For the text-containing cell, return its midpoint in [x, y] coordinate format. 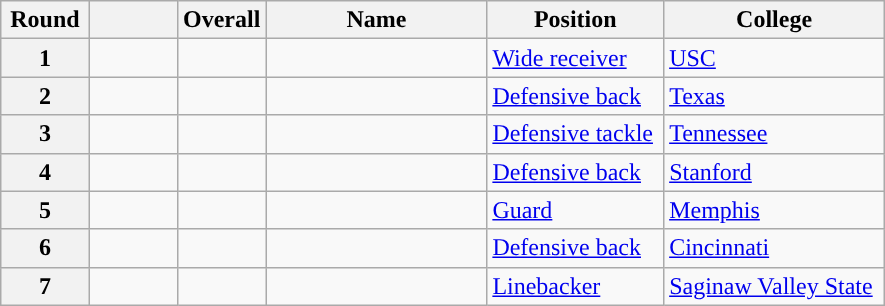
1 [45, 58]
Overall [222, 20]
Wide receiver [576, 58]
Defensive tackle [576, 134]
Memphis [774, 210]
USC [774, 58]
7 [45, 286]
Stanford [774, 172]
Saginaw Valley State [774, 286]
Round [45, 20]
Texas [774, 96]
3 [45, 134]
Guard [576, 210]
Position [576, 20]
Cincinnati [774, 248]
4 [45, 172]
2 [45, 96]
Linebacker [576, 286]
Name [376, 20]
6 [45, 248]
5 [45, 210]
Tennessee [774, 134]
College [774, 20]
